Find where the given text appears and provide that cell's center as (X, Y) coordinate. 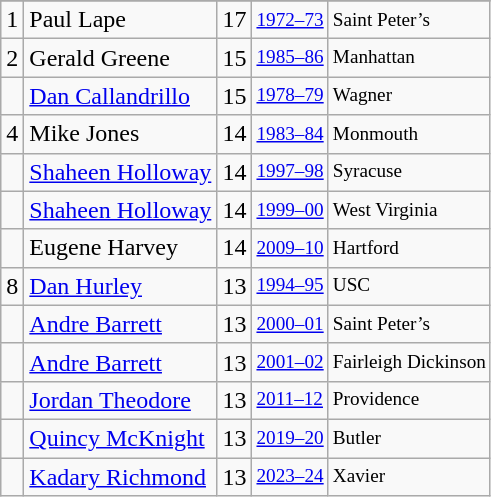
Wagner (409, 96)
Syracuse (409, 172)
2023–24 (290, 477)
Manhattan (409, 58)
2001–02 (290, 362)
1997–98 (290, 172)
Xavier (409, 477)
Eugene Harvey (120, 248)
Monmouth (409, 134)
1994–95 (290, 286)
Fairleigh Dickinson (409, 362)
Providence (409, 400)
Quincy McKnight (120, 438)
Dan Callandrillo (120, 96)
West Virginia (409, 210)
Paul Lape (120, 20)
17 (234, 20)
2009–10 (290, 248)
USC (409, 286)
1 (12, 20)
2019–20 (290, 438)
Butler (409, 438)
1978–79 (290, 96)
Dan Hurley (120, 286)
4 (12, 134)
8 (12, 286)
Kadary Richmond (120, 477)
1983–84 (290, 134)
Hartford (409, 248)
2000–01 (290, 324)
Jordan Theodore (120, 400)
1999–00 (290, 210)
1972–73 (290, 20)
2011–12 (290, 400)
1985–86 (290, 58)
2 (12, 58)
Gerald Greene (120, 58)
Mike Jones (120, 134)
